From the cell containing the given text, extract its center point as [X, Y] coordinate. 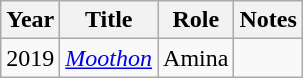
Notes [268, 20]
Moothon [109, 58]
Title [109, 20]
Year [30, 20]
2019 [30, 58]
Amina [196, 58]
Role [196, 20]
